Determine the (x, y) coordinate at the center of the cell enclosing the given text.  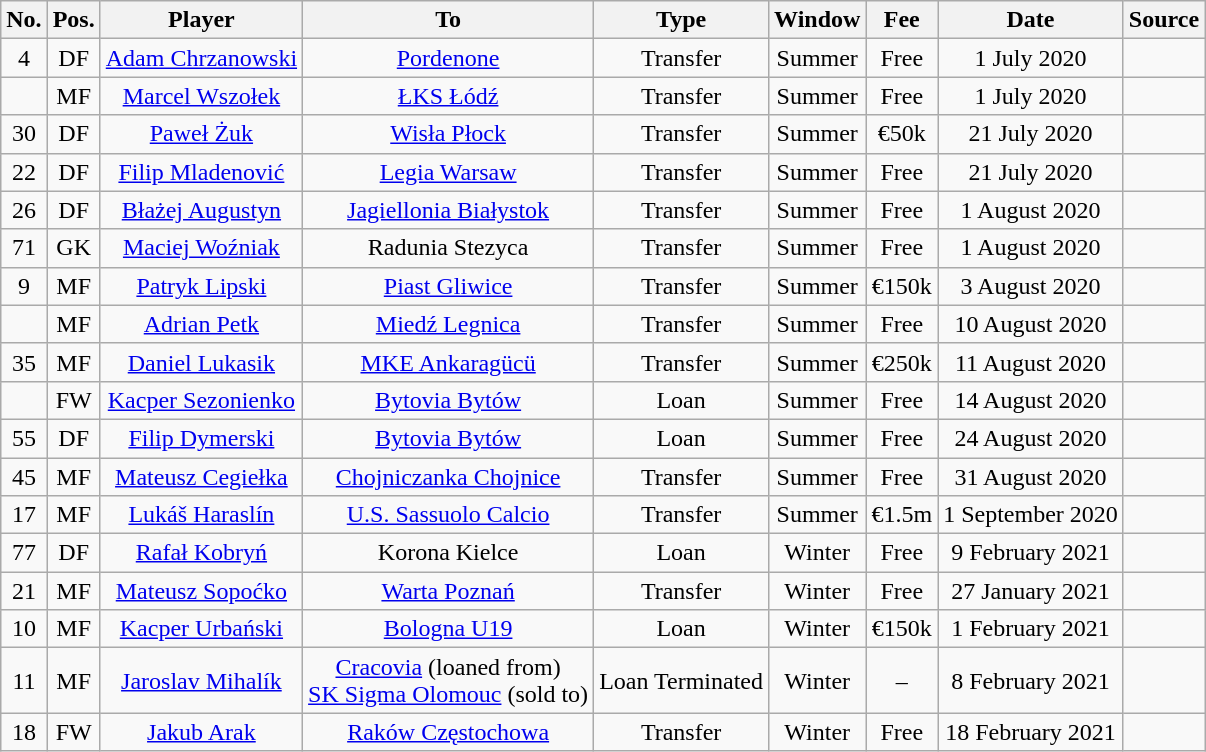
€1.5m (902, 515)
GK (74, 248)
Mateusz Cegiełka (201, 477)
26 (24, 210)
9 (24, 286)
€50k (902, 134)
Adrian Petk (201, 324)
Bologna U19 (448, 629)
18 (24, 732)
Mateusz Sopoćko (201, 591)
MKE Ankaragücü (448, 362)
11 August 2020 (1031, 362)
Loan Terminated (682, 680)
1 September 2020 (1031, 515)
Fee (902, 20)
Kacper Sezonienko (201, 400)
Legia Warsaw (448, 172)
Marcel Wszołek (201, 96)
Miedź Legnica (448, 324)
17 (24, 515)
Maciej Woźniak (201, 248)
Raków Częstochowa (448, 732)
10 (24, 629)
Adam Chrzanowski (201, 58)
3 August 2020 (1031, 286)
9 February 2021 (1031, 553)
Kacper Urbański (201, 629)
No. (24, 20)
Player (201, 20)
21 (24, 591)
10 August 2020 (1031, 324)
77 (24, 553)
Lukáš Haraslín (201, 515)
4 (24, 58)
Filip Mladenović (201, 172)
Błażej Augustyn (201, 210)
Radunia Stezyca (448, 248)
Daniel Lukasik (201, 362)
€250k (902, 362)
Jagiellonia Białystok (448, 210)
14 August 2020 (1031, 400)
Chojniczanka Chojnice (448, 477)
Piast Gliwice (448, 286)
Source (1164, 20)
Wisła Płock (448, 134)
30 (24, 134)
35 (24, 362)
31 August 2020 (1031, 477)
Jaroslav Mihalík (201, 680)
Date (1031, 20)
Cracovia (loaned from)SK Sigma Olomouc (sold to) (448, 680)
22 (24, 172)
ŁKS Łódź (448, 96)
71 (24, 248)
Pordenone (448, 58)
Paweł Żuk (201, 134)
55 (24, 438)
Window (818, 20)
Korona Kielce (448, 553)
11 (24, 680)
18 February 2021 (1031, 732)
Rafał Kobryń (201, 553)
Type (682, 20)
– (902, 680)
8 February 2021 (1031, 680)
24 August 2020 (1031, 438)
Patryk Lipski (201, 286)
To (448, 20)
U.S. Sassuolo Calcio (448, 515)
1 February 2021 (1031, 629)
45 (24, 477)
Warta Poznań (448, 591)
Jakub Arak (201, 732)
Filip Dymerski (201, 438)
Pos. (74, 20)
27 January 2021 (1031, 591)
